Return the (x, y) coordinate for the center point of the cell that contains the specified text.  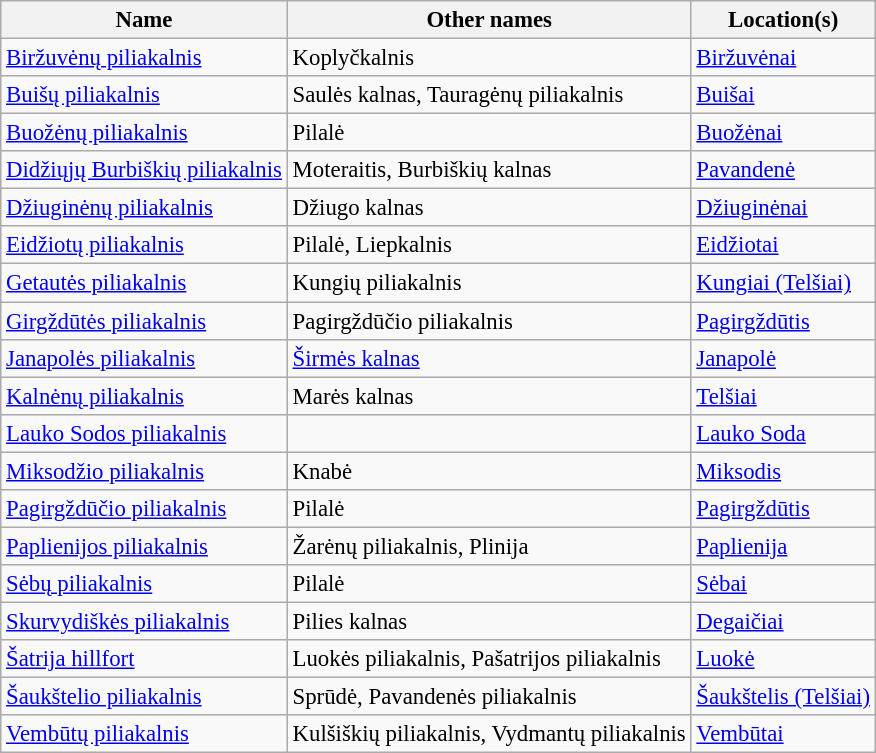
Sėbų piliakalnis (144, 584)
Miksodis (783, 471)
Biržuvėnų piliakalnis (144, 58)
Kalnėnų piliakalnis (144, 396)
Location(s) (783, 20)
Skurvydiškės piliakalnis (144, 621)
Šaukštelis (Telšiai) (783, 697)
Kungiai (Telšiai) (783, 283)
Buožėnų piliakalnis (144, 133)
Telšiai (783, 396)
Vembūtų piliakalnis (144, 734)
Kungių piliakalnis (489, 283)
Janapolė (783, 358)
Luokė (783, 659)
Other names (489, 20)
Didžiųjų Burbiškių piliakalnis (144, 170)
Buožėnai (783, 133)
Getautės piliakalnis (144, 283)
Džiuginėnų piliakalnis (144, 208)
Miksodžio piliakalnis (144, 471)
Šaukštelio piliakalnis (144, 697)
Marės kalnas (489, 396)
Janapolės piliakalnis (144, 358)
Džiuginėnai (783, 208)
Kulšiškių piliakalnis, Vydmantų piliakalnis (489, 734)
Šatrija hillfort (144, 659)
Knabė (489, 471)
Saulės kalnas, Tauragėnų piliakalnis (489, 95)
Eidžiotai (783, 245)
Sprūdė, Pavandenės piliakalnis (489, 697)
Širmės kalnas (489, 358)
Buišai (783, 95)
Lauko Soda (783, 433)
Pilalė, Liepkalnis (489, 245)
Pilies kalnas (489, 621)
Sėbai (783, 584)
Pavandenė (783, 170)
Buišų piliakalnis (144, 95)
Džiugo kalnas (489, 208)
Lauko Sodos piliakalnis (144, 433)
Moteraitis, Burbiškių kalnas (489, 170)
Luokės piliakalnis, Pašatrijos piliakalnis (489, 659)
Žarėnų piliakalnis, Plinija (489, 546)
Eidžiotų piliakalnis (144, 245)
Biržuvėnai (783, 58)
Girgždūtės piliakalnis (144, 321)
Name (144, 20)
Vembūtai (783, 734)
Degaičiai (783, 621)
Paplienija (783, 546)
Paplienijos piliakalnis (144, 546)
Koplyčkalnis (489, 58)
